Determine the (X, Y) coordinate at the center of the cell enclosing the given text.  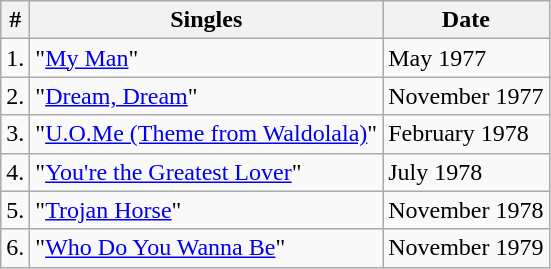
November 1978 (466, 210)
July 1978 (466, 172)
"Who Do You Wanna Be" (206, 248)
"My Man" (206, 58)
3. (16, 134)
"Dream, Dream" (206, 96)
"U.O.Me (Theme from Waldolala)" (206, 134)
"Trojan Horse" (206, 210)
1. (16, 58)
6. (16, 248)
2. (16, 96)
May 1977 (466, 58)
"You're the Greatest Lover" (206, 172)
4. (16, 172)
Singles (206, 20)
February 1978 (466, 134)
Date (466, 20)
# (16, 20)
November 1979 (466, 248)
5. (16, 210)
November 1977 (466, 96)
